Provide the (X, Y) coordinate of the cell's center where the given text is located.  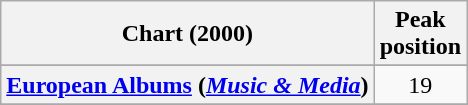
Peakposition (420, 34)
European Albums (Music & Media) (188, 85)
Chart (2000) (188, 34)
19 (420, 85)
